Output the [X, Y] coordinate of the center of the cell containing the given text.  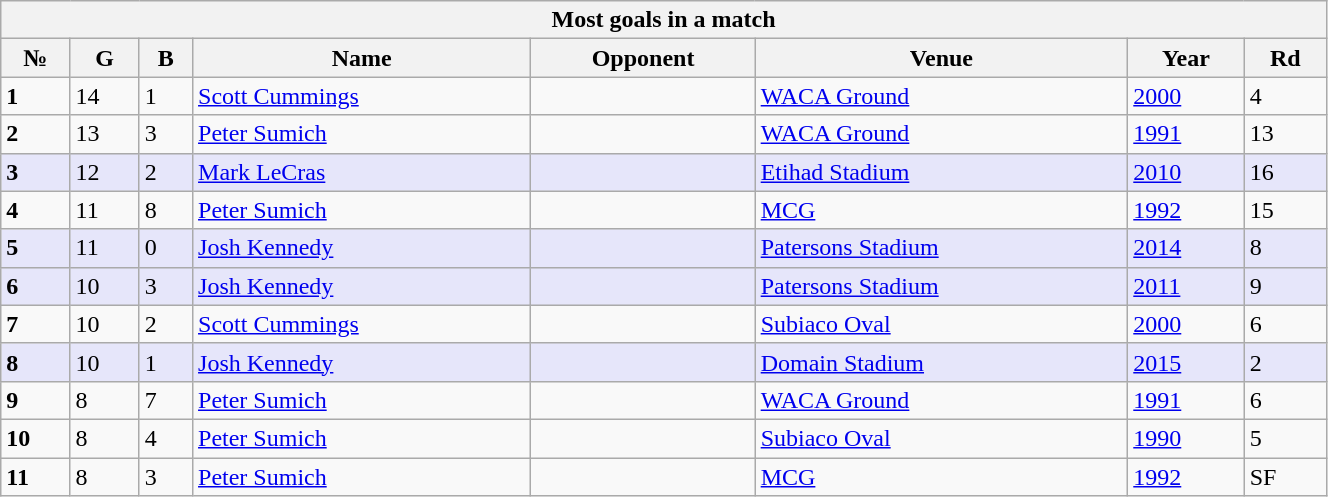
15 [1285, 210]
0 [166, 248]
16 [1285, 172]
12 [104, 172]
2011 [1186, 286]
№ [36, 58]
Name [362, 58]
Opponent [643, 58]
Year [1186, 58]
Domain Stadium [942, 362]
14 [104, 96]
Most goals in a match [664, 20]
Etihad Stadium [942, 172]
2015 [1186, 362]
G [104, 58]
Mark LeCras [362, 172]
2010 [1186, 172]
B [166, 58]
SF [1285, 477]
1990 [1186, 438]
Rd [1285, 58]
2014 [1186, 248]
Venue [942, 58]
